Provide the [x, y] coordinate of the cell's center where the given text is located.  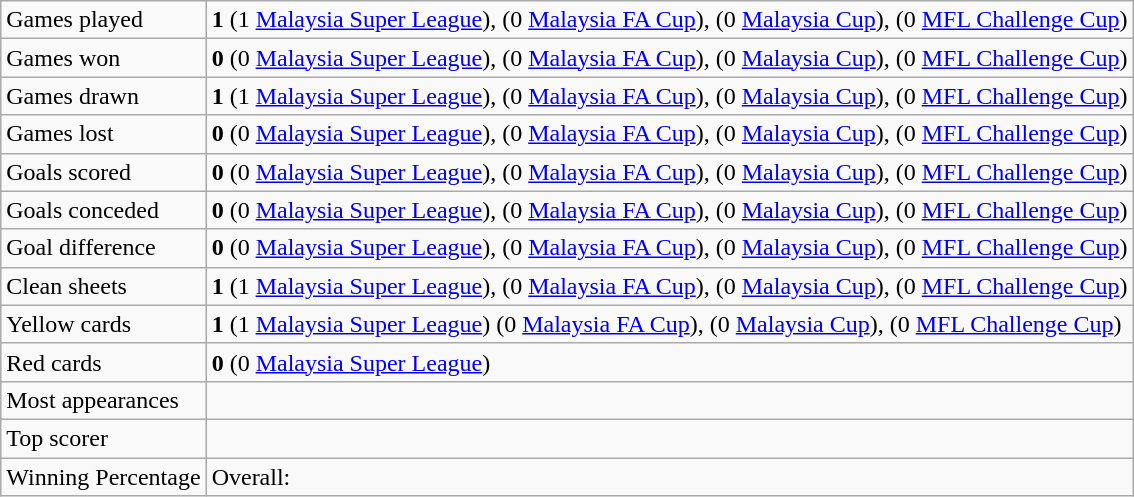
Red cards [104, 362]
Winning Percentage [104, 477]
Games drawn [104, 96]
Games played [104, 20]
Goal difference [104, 248]
Most appearances [104, 400]
Overall: [670, 477]
Clean sheets [104, 286]
Goals conceded [104, 210]
Yellow cards [104, 324]
Games lost [104, 134]
Goals scored [104, 172]
Games won [104, 58]
0 (0 Malaysia Super League) [670, 362]
1 (1 Malaysia Super League) (0 Malaysia FA Cup), (0 Malaysia Cup), (0 MFL Challenge Cup) [670, 324]
Top scorer [104, 438]
